Detect which cell encompasses the target text, then output its [X, Y] center coordinate. 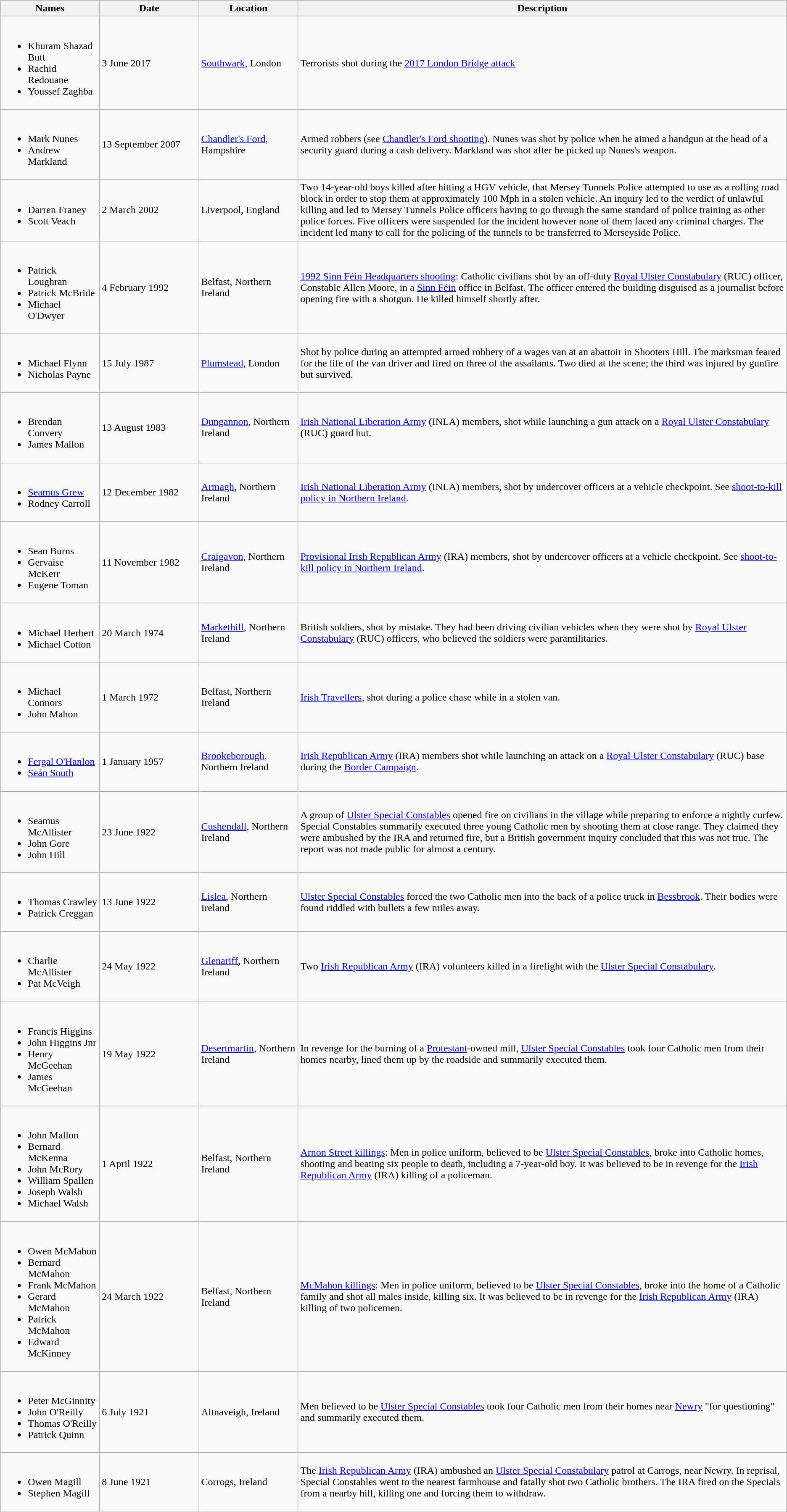
Armagh, Northern Ireland [248, 492]
Lislea, Northern Ireland [248, 902]
24 March 1922 [149, 1296]
Owen McMahonBernard McMahonFrank McMahonGerard McMahonPatrick McMahonEdward McKinney [50, 1296]
12 December 1982 [149, 492]
Sean BurnsGervaise McKerrEugene Toman [50, 562]
Michael HerbertMichael Cotton [50, 632]
Markethill, Northern Ireland [248, 632]
1 March 1972 [149, 697]
Desertmartin, Northern Ireland [248, 1054]
19 May 1922 [149, 1054]
Khuram Shazad ButtRachid RedouaneYoussef Zaghba [50, 63]
Thomas CrawleyPatrick Creggan [50, 902]
11 November 1982 [149, 562]
Description [542, 8]
Patrick LoughranPatrick McBrideMichael O'Dwyer [50, 287]
Two Irish Republican Army (IRA) volunteers killed in a firefight with the Ulster Special Constabulary. [542, 967]
Liverpool, England [248, 210]
Terrorists shot during the 2017 London Bridge attack [542, 63]
2 March 2002 [149, 210]
23 June 1922 [149, 832]
13 June 1922 [149, 902]
24 May 1922 [149, 967]
Chandler's Ford, Hampshire [248, 145]
Michael ConnorsJohn Mahon [50, 697]
Craigavon, Northern Ireland [248, 562]
Men believed to be Ulster Special Constables took four Catholic men from their homes near Newry "for questioning" and summarily executed them. [542, 1412]
Seamus GrewRodney Carroll [50, 492]
Irish National Liberation Army (INLA) members, shot while launching a gun attack on a Royal Ulster Constabulary (RUC) guard hut. [542, 428]
Mark NunesAndrew Markland [50, 145]
Cushendall, Northern Ireland [248, 832]
Brookeborough, Northern Ireland [248, 761]
Location [248, 8]
6 July 1921 [149, 1412]
Owen MagillStephen Magill [50, 1482]
Francis HigginsJohn Higgins JnrHenry McGeehanJames McGeehan [50, 1054]
Names [50, 8]
8 June 1921 [149, 1482]
Irish National Liberation Army (INLA) members, shot by undercover officers at a vehicle checkpoint. See shoot-to-kill policy in Northern Ireland. [542, 492]
13 September 2007 [149, 145]
Southwark, London [248, 63]
20 March 1974 [149, 632]
Dungannon, Northern Ireland [248, 428]
13 August 1983 [149, 428]
John MallonBernard McKennaJohn McRoryWilliam SpallenJoseph WalshMichael Walsh [50, 1164]
4 February 1992 [149, 287]
Michael FlynnNicholas Payne [50, 363]
Date [149, 8]
Glenariff, Northern Ireland [248, 967]
Seamus McAllisterJohn GoreJohn Hill [50, 832]
Peter McGinnityJohn O'ReillyThomas O'ReillyPatrick Quinn [50, 1412]
3 June 2017 [149, 63]
Charlie McAllisterPat McVeigh [50, 967]
1 January 1957 [149, 761]
Provisional Irish Republican Army (IRA) members, shot by undercover officers at a vehicle checkpoint. See shoot-to-kill policy in Northern Ireland. [542, 562]
Plumstead, London [248, 363]
Darren FraneyScott Veach [50, 210]
Irish Republican Army (IRA) members shot while launching an attack on a Royal Ulster Constabulary (RUC) base during the Border Campaign. [542, 761]
Brendan ConveryJames Mallon [50, 428]
Altnaveigh, Ireland [248, 1412]
Fergal O'HanlonSeán South [50, 761]
15 July 1987 [149, 363]
Irish Travellers, shot during a police chase while in a stolen van. [542, 697]
Corrogs, Ireland [248, 1482]
1 April 1922 [149, 1164]
